Extract the [x, y] coordinate from the center of the cell holding the provided text.  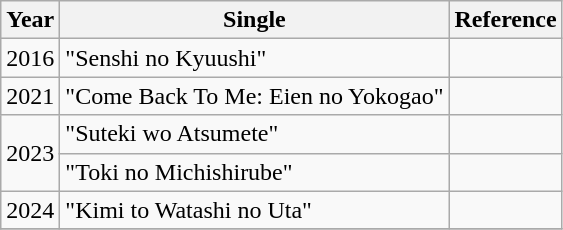
"Toki no Michishirube" [254, 172]
"Come Back To Me: Eien no Yokogao" [254, 96]
Single [254, 20]
2024 [30, 210]
2021 [30, 96]
"Senshi no Kyuushi" [254, 58]
Reference [506, 20]
"Suteki wo Atsumete" [254, 134]
2016 [30, 58]
Year [30, 20]
2023 [30, 153]
"Kimi to Watashi no Uta" [254, 210]
